Find where the given text appears and provide that cell's center as (x, y) coordinate. 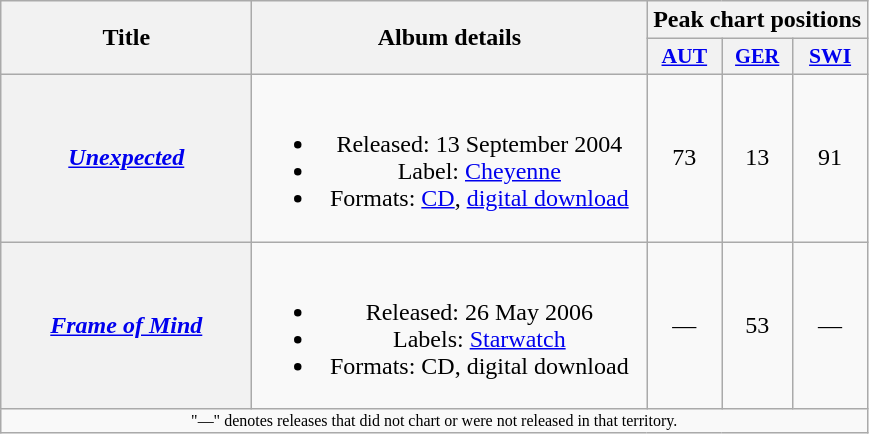
AUT (684, 57)
Unexpected (126, 158)
Released: 13 September 2004Label: CheyenneFormats: CD, digital download (450, 158)
Album details (450, 38)
Peak chart positions (758, 20)
13 (758, 158)
91 (830, 158)
GER (758, 57)
SWI (830, 57)
73 (684, 158)
Title (126, 38)
53 (758, 326)
Frame of Mind (126, 326)
Released: 26 May 2006Labels: StarwatchFormats: CD, digital download (450, 326)
"—" denotes releases that did not chart or were not released in that territory. (434, 421)
